Scan for the cell matching the given text and deliver its (X, Y) coordinate at center. 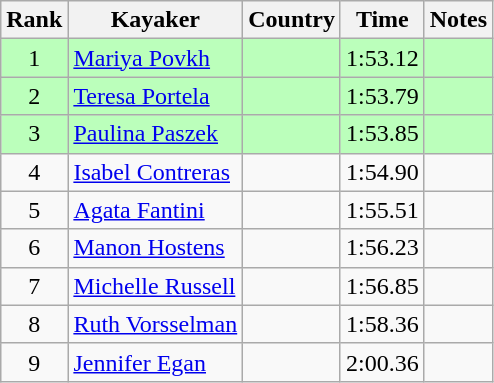
1 (34, 58)
Paulina Paszek (156, 134)
Isabel Contreras (156, 172)
5 (34, 210)
Jennifer Egan (156, 362)
6 (34, 248)
Country (292, 20)
1:53.12 (382, 58)
Manon Hostens (156, 248)
1:54.90 (382, 172)
1:56.23 (382, 248)
Michelle Russell (156, 286)
1:55.51 (382, 210)
3 (34, 134)
7 (34, 286)
2:00.36 (382, 362)
4 (34, 172)
Time (382, 20)
Kayaker (156, 20)
1:53.79 (382, 96)
2 (34, 96)
Rank (34, 20)
9 (34, 362)
Mariya Povkh (156, 58)
1:53.85 (382, 134)
1:58.36 (382, 324)
1:56.85 (382, 286)
Teresa Portela (156, 96)
Notes (458, 20)
8 (34, 324)
Ruth Vorsselman (156, 324)
Agata Fantini (156, 210)
